Pinpoint the cell where the given text exists, returning its [X, Y] midpoint coordinate. 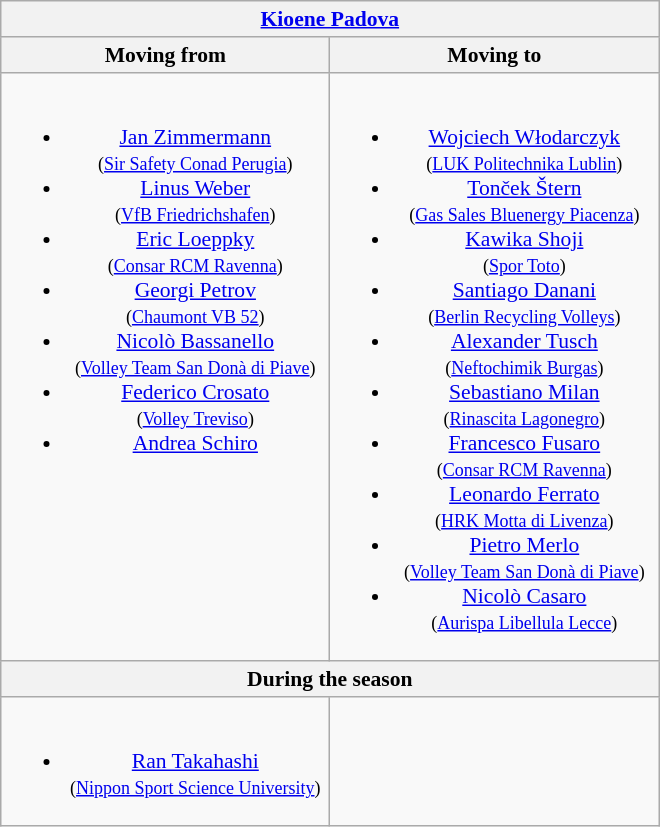
Moving from [166, 55]
Ran Takahashi(Nippon Sport Science University) [166, 762]
During the season [330, 679]
Moving to [494, 55]
Kioene Padova [330, 19]
